For the text-containing cell, return its midpoint in [x, y] coordinate format. 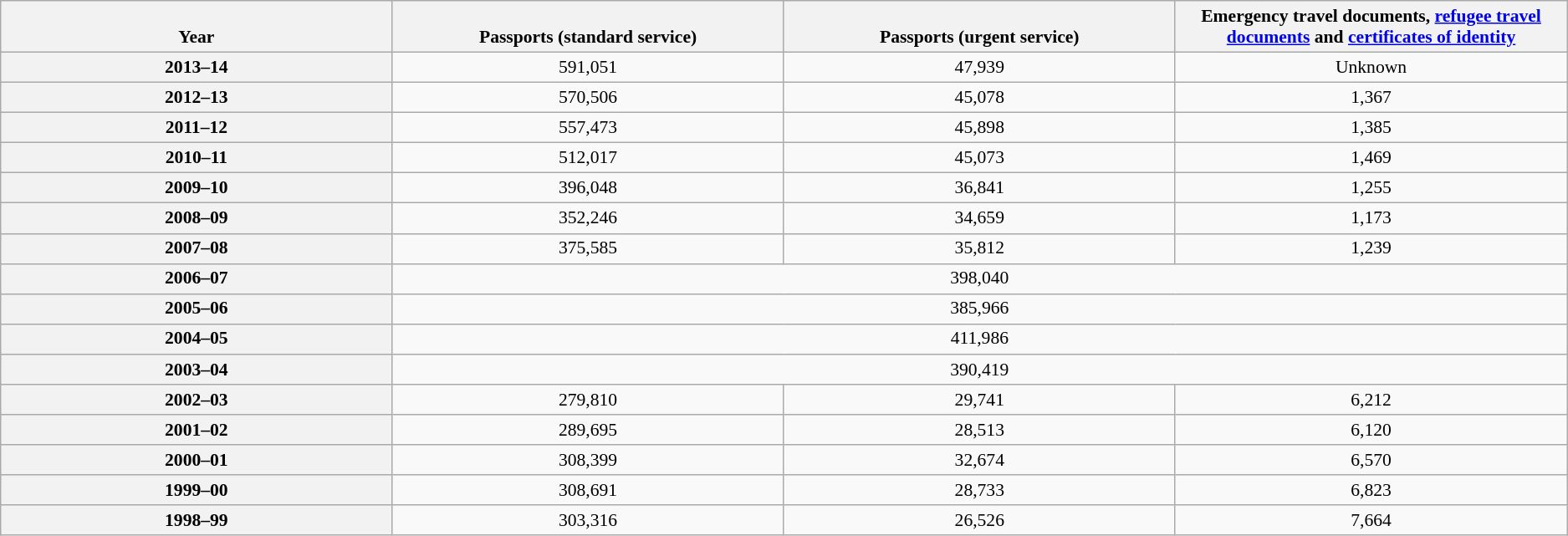
34,659 [979, 218]
2012–13 [197, 98]
2010–11 [197, 158]
2007–08 [197, 248]
289,695 [588, 430]
Passports (standard service) [588, 27]
28,513 [979, 430]
2003–04 [197, 370]
Unknown [1371, 68]
2001–02 [197, 430]
1999–00 [197, 490]
45,078 [979, 98]
591,051 [588, 68]
2011–12 [197, 128]
2000–01 [197, 460]
308,399 [588, 460]
6,120 [1371, 430]
1,255 [1371, 188]
2002–03 [197, 400]
Emergency travel documents, refugee travel documents and certificates of identity [1371, 27]
47,939 [979, 68]
512,017 [588, 158]
396,048 [588, 188]
Year [197, 27]
28,733 [979, 490]
2005–06 [197, 309]
303,316 [588, 520]
570,506 [588, 98]
45,073 [979, 158]
2008–09 [197, 218]
45,898 [979, 128]
411,986 [980, 339]
385,966 [980, 309]
6,212 [1371, 400]
1,239 [1371, 248]
1,173 [1371, 218]
26,526 [979, 520]
352,246 [588, 218]
6,823 [1371, 490]
2009–10 [197, 188]
6,570 [1371, 460]
2004–05 [197, 339]
2013–14 [197, 68]
390,419 [980, 370]
7,664 [1371, 520]
279,810 [588, 400]
36,841 [979, 188]
2006–07 [197, 278]
1,385 [1371, 128]
1998–99 [197, 520]
375,585 [588, 248]
557,473 [588, 128]
32,674 [979, 460]
398,040 [980, 278]
Passports (urgent service) [979, 27]
1,469 [1371, 158]
1,367 [1371, 98]
29,741 [979, 400]
35,812 [979, 248]
308,691 [588, 490]
